Detect which cell encompasses the target text, then output its [x, y] center coordinate. 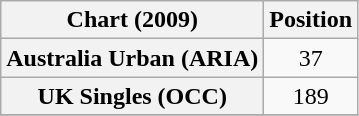
Position [311, 20]
189 [311, 96]
37 [311, 58]
UK Singles (OCC) [132, 96]
Chart (2009) [132, 20]
Australia Urban (ARIA) [132, 58]
